Search for the cell housing the specified text and yield its [x, y] center coordinate. 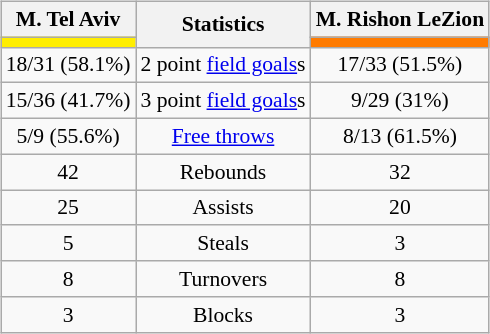
3 point field goalss [224, 101]
Blocks [224, 314]
42 [68, 172]
Turnovers [224, 279]
32 [400, 172]
15/36 (41.7%) [68, 101]
Assists [224, 208]
M. Rishon LeZion [400, 19]
Steals [224, 243]
25 [68, 208]
2 point field goalss [224, 65]
17/33 (51.5%) [400, 65]
9/29 (31%) [400, 101]
Statistics [224, 24]
8/13 (61.5%) [400, 136]
Rebounds [224, 172]
20 [400, 208]
18/31 (58.1%) [68, 65]
5 [68, 243]
5/9 (55.6%) [68, 136]
M. Tel Aviv [68, 19]
Free throws [224, 136]
